Provide the [X, Y] coordinate of the cell's center where the given text is located.  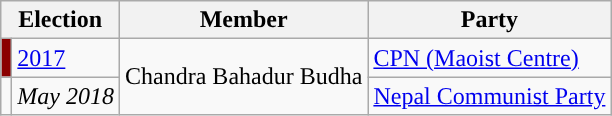
Election [60, 20]
Chandra Bahadur Budha [244, 77]
Nepal Communist Party [490, 96]
Party [490, 20]
May 2018 [66, 96]
CPN (Maoist Centre) [490, 58]
2017 [66, 58]
Member [244, 20]
